Search for the cell housing the specified text and yield its (X, Y) center coordinate. 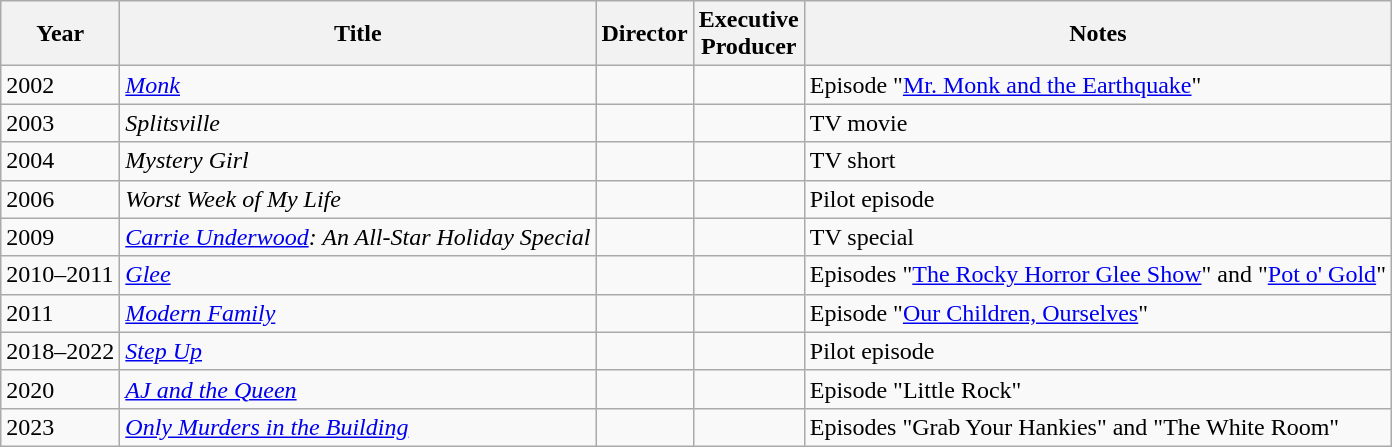
2023 (60, 427)
Glee (358, 275)
2004 (60, 161)
Episode "Our Children, Ourselves" (1098, 313)
2002 (60, 85)
AJ and the Queen (358, 389)
Notes (1098, 34)
TV short (1098, 161)
Monk (358, 85)
Only Murders in the Building (358, 427)
Director (644, 34)
2010–2011 (60, 275)
Episode "Mr. Monk and the Earthquake" (1098, 85)
Episodes "The Rocky Horror Glee Show" and "Pot o' Gold" (1098, 275)
Step Up (358, 351)
ExecutiveProducer (748, 34)
Title (358, 34)
2003 (60, 123)
Episode "Little Rock" (1098, 389)
TV movie (1098, 123)
2009 (60, 237)
Year (60, 34)
2006 (60, 199)
TV special (1098, 237)
Mystery Girl (358, 161)
Episodes "Grab Your Hankies" and "The White Room" (1098, 427)
Modern Family (358, 313)
2011 (60, 313)
Splitsville (358, 123)
2018–2022 (60, 351)
Carrie Underwood: An All-Star Holiday Special (358, 237)
2020 (60, 389)
Worst Week of My Life (358, 199)
